Return the [X, Y] coordinate for the center point of the cell that contains the specified text.  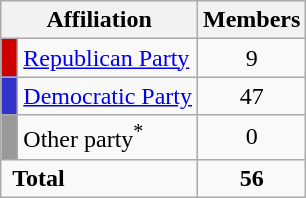
9 [251, 58]
0 [251, 138]
Affiliation [100, 20]
Total [100, 178]
Members [251, 20]
Other party* [108, 138]
47 [251, 96]
Democratic Party [108, 96]
Republican Party [108, 58]
56 [251, 178]
